Scan for the cell matching the given text and deliver its [X, Y] coordinate at center. 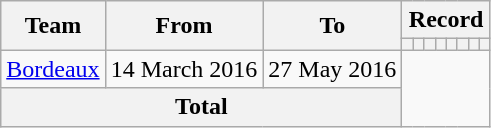
From [184, 26]
14 March 2016 [184, 69]
Record [446, 20]
Total [202, 107]
Team [53, 26]
27 May 2016 [332, 69]
Bordeaux [53, 69]
To [332, 26]
